Find where the given text appears and provide that cell's center as (x, y) coordinate. 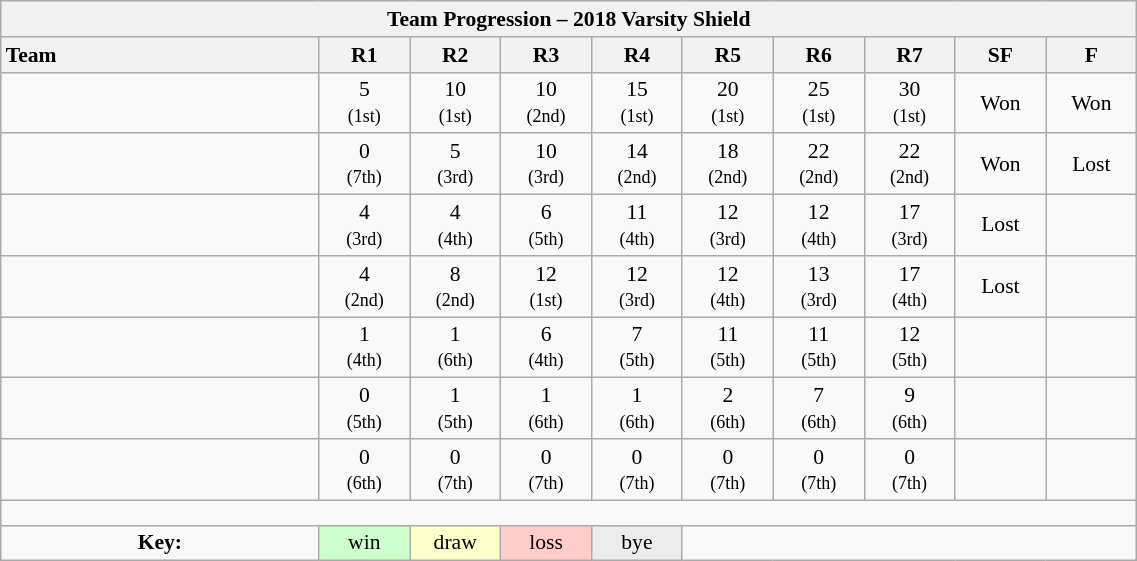
R7 (910, 55)
Key: (160, 543)
7 (5th) (636, 348)
9 (6th) (910, 408)
6 (4th) (546, 348)
R6 (818, 55)
R2 (456, 55)
30 (1st) (910, 102)
12 (5th) (910, 348)
Team Progression – 2018 Varsity Shield (569, 19)
10 (3rd) (546, 164)
15 (1st) (636, 102)
5 (3rd) (456, 164)
17 (3rd) (910, 226)
Team (160, 55)
R1 (364, 55)
10 (2nd) (546, 102)
0 (6th) (364, 470)
1 (5th) (456, 408)
R4 (636, 55)
7 (6th) (818, 408)
14 (2nd) (636, 164)
4 (2nd) (364, 286)
2 (6th) (728, 408)
10 (1st) (456, 102)
4 (4th) (456, 226)
win (364, 543)
1 (4th) (364, 348)
20 (1st) (728, 102)
bye (636, 543)
5 (1st) (364, 102)
11 (4th) (636, 226)
12 (1st) (546, 286)
17 (4th) (910, 286)
draw (456, 543)
18 (2nd) (728, 164)
13 (3rd) (818, 286)
R3 (546, 55)
0 (5th) (364, 408)
6 (5th) (546, 226)
8 (2nd) (456, 286)
4 (3rd) (364, 226)
25 (1st) (818, 102)
loss (546, 543)
R5 (728, 55)
SF (1000, 55)
F (1092, 55)
